Scan for the cell matching the given text and deliver its (x, y) coordinate at center. 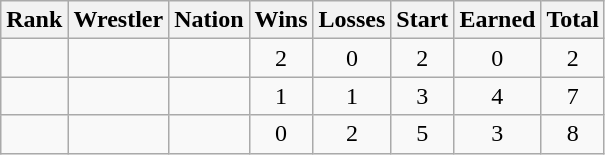
Total (573, 20)
7 (573, 96)
8 (573, 134)
Losses (352, 20)
Wins (281, 20)
4 (498, 96)
Nation (209, 20)
5 (422, 134)
Wrestler (118, 20)
Start (422, 20)
Rank (34, 20)
Earned (498, 20)
